Pinpoint the cell where the given text exists, returning its (X, Y) midpoint coordinate. 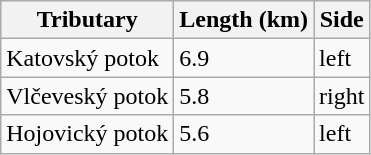
Tributary (88, 20)
Side (342, 20)
5.8 (244, 96)
Length (km) (244, 20)
Vlčeveský potok (88, 96)
right (342, 96)
Katovský potok (88, 58)
Hojovický potok (88, 134)
6.9 (244, 58)
5.6 (244, 134)
